From the cell containing the given text, extract its center point as [X, Y] coordinate. 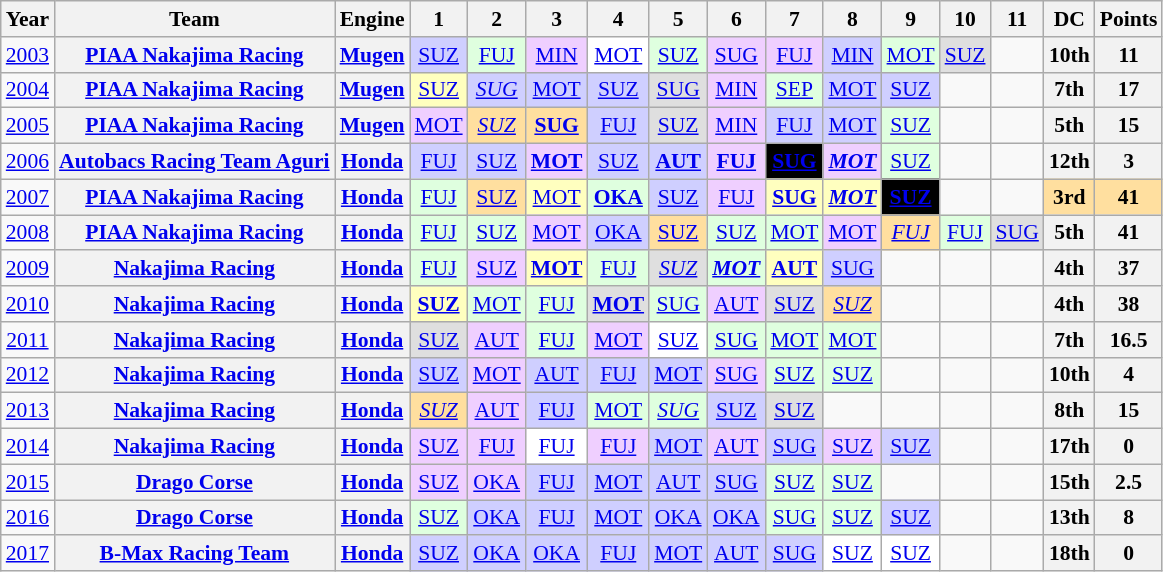
8th [1070, 411]
5 [678, 19]
1 [439, 19]
2007 [28, 197]
17 [1129, 90]
2.5 [1129, 482]
6 [736, 19]
2011 [28, 340]
2009 [28, 269]
38 [1129, 304]
Autobacs Racing Team Aguri [194, 162]
2017 [28, 554]
Points [1129, 19]
7 [794, 19]
12th [1070, 162]
2014 [28, 447]
18th [1070, 554]
DC [1070, 19]
13th [1070, 518]
17th [1070, 447]
Year [28, 19]
9 [911, 19]
2006 [28, 162]
37 [1129, 269]
2012 [28, 375]
2 [497, 19]
2004 [28, 90]
2010 [28, 304]
2003 [28, 55]
2013 [28, 411]
Team [194, 19]
15th [1070, 482]
Engine [372, 19]
10 [966, 19]
2008 [28, 233]
SEP [794, 90]
B-Max Racing Team [194, 554]
3rd [1070, 197]
2016 [28, 518]
2005 [28, 126]
16.5 [1129, 340]
2015 [28, 482]
